Detect which cell encompasses the target text, then output its (X, Y) center coordinate. 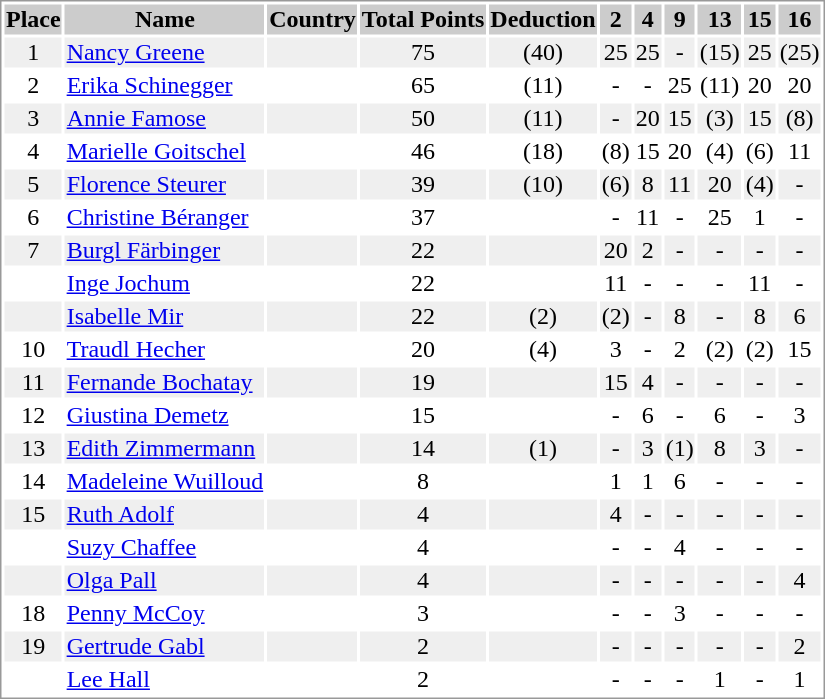
Florence Steurer (165, 185)
Traudl Hecher (165, 349)
Edith Zimmermann (165, 449)
Lee Hall (165, 679)
(40) (543, 53)
9 (680, 19)
Deduction (543, 19)
37 (422, 217)
12 (33, 415)
16 (800, 19)
5 (33, 185)
Christine Béranger (165, 217)
Marielle Goitschel (165, 151)
Inge Jochum (165, 283)
7 (33, 251)
(10) (543, 185)
Place (33, 19)
Annie Famose (165, 119)
10 (33, 349)
39 (422, 185)
Isabelle Mir (165, 317)
65 (422, 85)
Gertrude Gabl (165, 647)
75 (422, 53)
Nancy Greene (165, 53)
Ruth Adolf (165, 515)
(18) (543, 151)
(15) (720, 53)
Suzy Chaffee (165, 547)
Name (165, 19)
Erika Schinegger (165, 85)
Country (313, 19)
46 (422, 151)
18 (33, 613)
Fernande Bochatay (165, 383)
(3) (720, 119)
Total Points (422, 19)
Madeleine Wuilloud (165, 481)
Giustina Demetz (165, 415)
Penny McCoy (165, 613)
(25) (800, 53)
Burgl Färbinger (165, 251)
50 (422, 119)
Olga Pall (165, 581)
